From the cell containing the given text, extract its center point as (X, Y) coordinate. 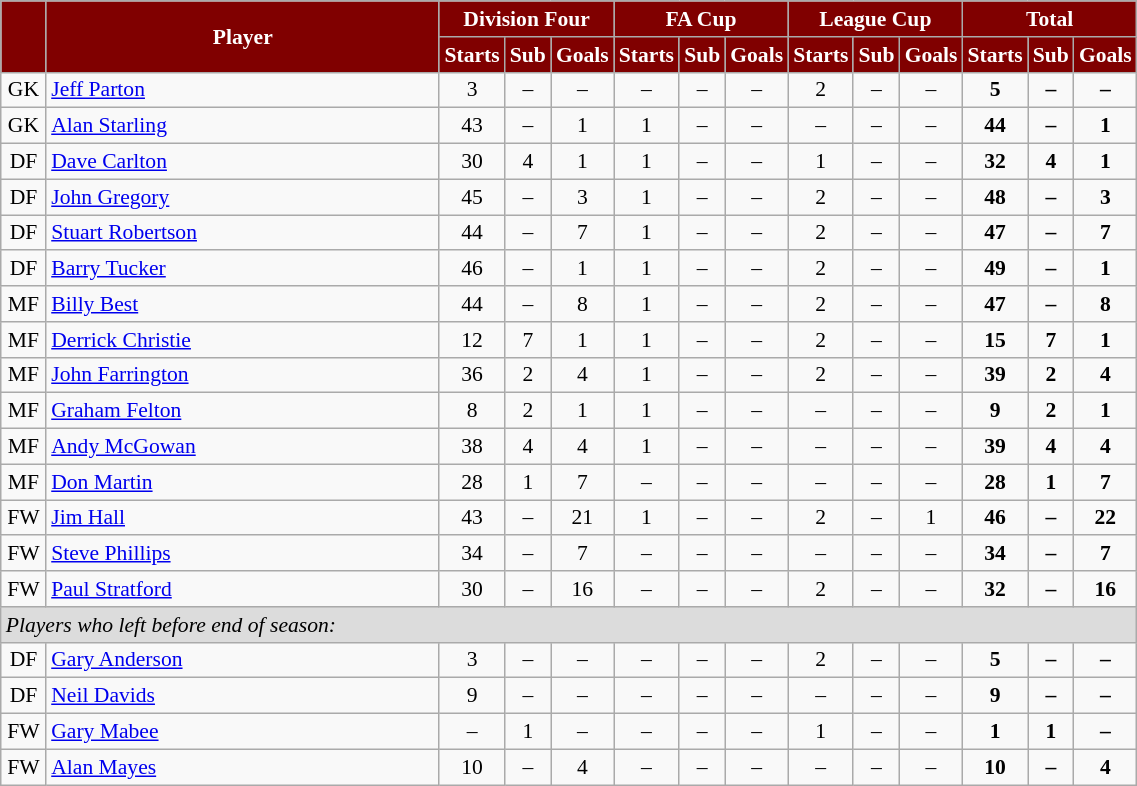
Gary Mabee (242, 732)
36 (472, 375)
Gary Anderson (242, 660)
Barry Tucker (242, 269)
Players who left before end of season: (569, 625)
Jeff Parton (242, 90)
Total (1049, 19)
Graham Felton (242, 411)
Billy Best (242, 304)
Dave Carlton (242, 162)
John Farrington (242, 375)
Alan Mayes (242, 767)
Steve Phillips (242, 554)
45 (472, 197)
Neil Davids (242, 696)
John Gregory (242, 197)
League Cup (875, 19)
Division Four (526, 19)
Paul Stratford (242, 589)
15 (994, 340)
48 (994, 197)
22 (1106, 518)
21 (582, 518)
Player (242, 36)
12 (472, 340)
Derrick Christie (242, 340)
Andy McGowan (242, 447)
Alan Starling (242, 126)
49 (994, 269)
Stuart Robertson (242, 233)
38 (472, 447)
Jim Hall (242, 518)
Don Martin (242, 482)
FA Cup (701, 19)
